Scan for the cell matching the given text and deliver its (x, y) coordinate at center. 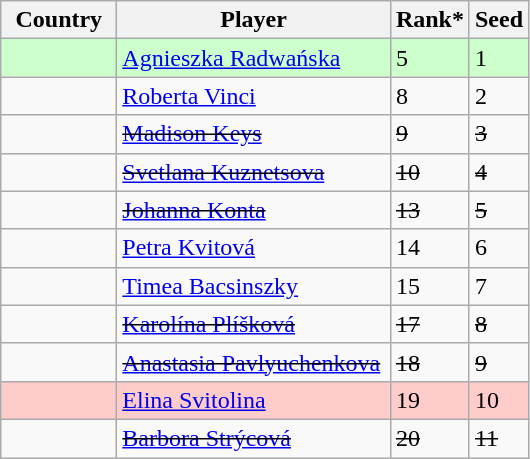
Johanna Konta (254, 210)
3 (498, 134)
Elina Svitolina (254, 400)
Country (59, 20)
Barbora Strýcová (254, 438)
19 (430, 400)
Roberta Vinci (254, 96)
2 (498, 96)
Rank* (430, 20)
11 (498, 438)
15 (430, 286)
Karolína Plíšková (254, 324)
Madison Keys (254, 134)
Svetlana Kuznetsova (254, 172)
7 (498, 286)
4 (498, 172)
14 (430, 248)
13 (430, 210)
Anastasia Pavlyuchenkova (254, 362)
Agnieszka Radwańska (254, 58)
Player (254, 20)
Seed (498, 20)
18 (430, 362)
17 (430, 324)
1 (498, 58)
Timea Bacsinszky (254, 286)
20 (430, 438)
6 (498, 248)
Petra Kvitová (254, 248)
